Return (X, Y) of the center of cell containing provided text 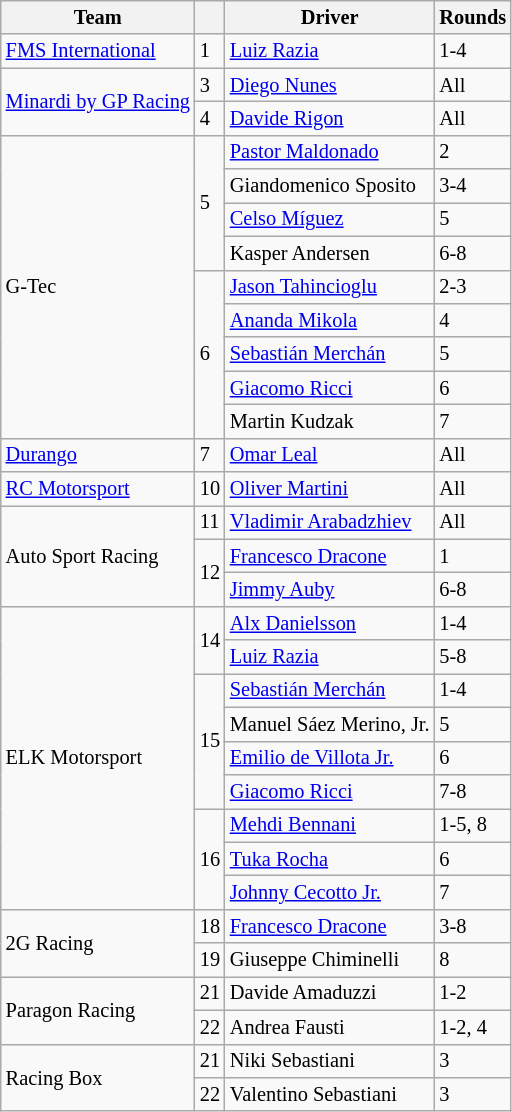
Durango (98, 455)
19 (210, 960)
Giuseppe Chiminelli (330, 960)
7-8 (472, 791)
1-2, 4 (472, 1027)
2G Racing (98, 942)
1-2 (472, 993)
Alx Danielsson (330, 623)
Niki Sebastiani (330, 1061)
Pastor Maldonado (330, 152)
Andrea Fausti (330, 1027)
10 (210, 489)
12 (210, 572)
Paragon Racing (98, 1010)
Johnny Cecotto Jr. (330, 892)
Team (98, 17)
Mehdi Bennani (330, 825)
RC Motorsport (98, 489)
G-Tec (98, 286)
Valentino Sebastiani (330, 1094)
1-5, 8 (472, 825)
16 (210, 858)
Driver (330, 17)
ELK Motorsport (98, 758)
Jason Tahincioglu (330, 287)
3-4 (472, 186)
Omar Leal (330, 455)
Emilio de Villota Jr. (330, 758)
2-3 (472, 287)
Ananda Mikola (330, 320)
14 (210, 640)
15 (210, 740)
5-8 (472, 657)
Davide Amaduzzi (330, 993)
Rounds (472, 17)
Racing Box (98, 1078)
2 (472, 152)
FMS International (98, 51)
Celso Míguez (330, 219)
Martin Kudzak (330, 421)
Vladimir Arabadzhiev (330, 522)
Giandomenico Sposito (330, 186)
Davide Rigon (330, 118)
8 (472, 960)
Tuka Rocha (330, 859)
Oliver Martini (330, 489)
3-8 (472, 926)
11 (210, 522)
Kasper Andersen (330, 253)
Manuel Sáez Merino, Jr. (330, 724)
Diego Nunes (330, 85)
Jimmy Auby (330, 589)
18 (210, 926)
Minardi by GP Racing (98, 102)
Auto Sport Racing (98, 556)
